Output the [X, Y] coordinate of the center of the cell containing the given text.  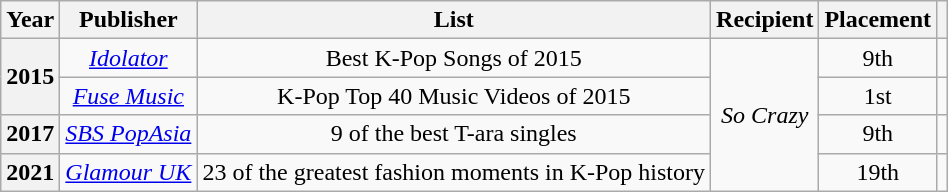
Placement [878, 20]
K-Pop Top 40 Music Videos of 2015 [454, 96]
Year [30, 20]
Fuse Music [128, 96]
Glamour UK [128, 172]
Publisher [128, 20]
1st [878, 96]
SBS PopAsia [128, 134]
19th [878, 172]
2017 [30, 134]
So Crazy [765, 115]
Recipient [765, 20]
23 of the greatest fashion moments in K-Pop history [454, 172]
List [454, 20]
9 of the best T-ara singles [454, 134]
Best K-Pop Songs of 2015 [454, 58]
2021 [30, 172]
2015 [30, 77]
Idolator [128, 58]
